Find where the given text appears and provide that cell's center as [X, Y] coordinate. 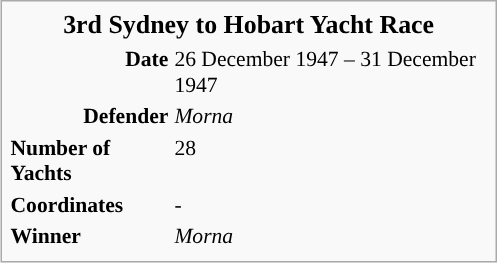
Coordinates [90, 204]
Winner [90, 236]
- [330, 204]
26 December 1947 – 31 December 1947 [330, 72]
Date [90, 72]
3rd Sydney to Hobart Yacht Race [248, 26]
Number of Yachts [90, 160]
Defender [90, 116]
28 [330, 160]
